Return the (x, y) coordinate for the center point of the cell that contains the specified text.  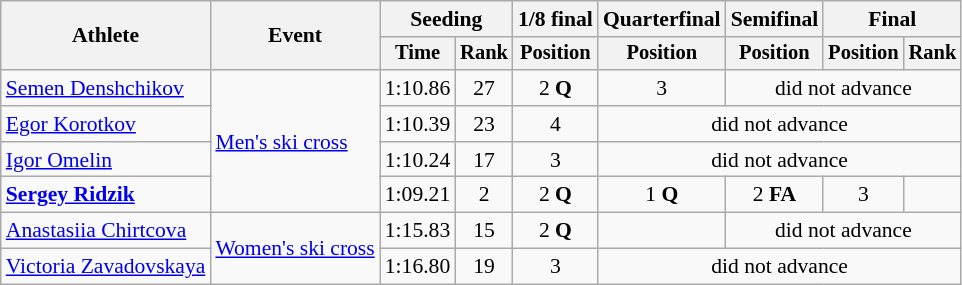
Egor Korotkov (106, 124)
Anastasiia Chirtcova (106, 231)
1 Q (662, 195)
1:10.39 (418, 124)
Women's ski cross (294, 248)
Semen Denshchikov (106, 88)
2 FA (775, 195)
Time (418, 54)
1:15.83 (418, 231)
Athlete (106, 36)
19 (484, 267)
Sergey Ridzik (106, 195)
1:10.86 (418, 88)
2 (484, 195)
4 (556, 124)
Semifinal (775, 19)
Quarterfinal (662, 19)
Igor Omelin (106, 160)
1/8 final (556, 19)
23 (484, 124)
1:10.24 (418, 160)
27 (484, 88)
Men's ski cross (294, 141)
1:09.21 (418, 195)
Seeding (446, 19)
Final (892, 19)
15 (484, 231)
1:16.80 (418, 267)
17 (484, 160)
Victoria Zavadovskaya (106, 267)
Event (294, 36)
